Detect which cell encompasses the target text, then output its (X, Y) center coordinate. 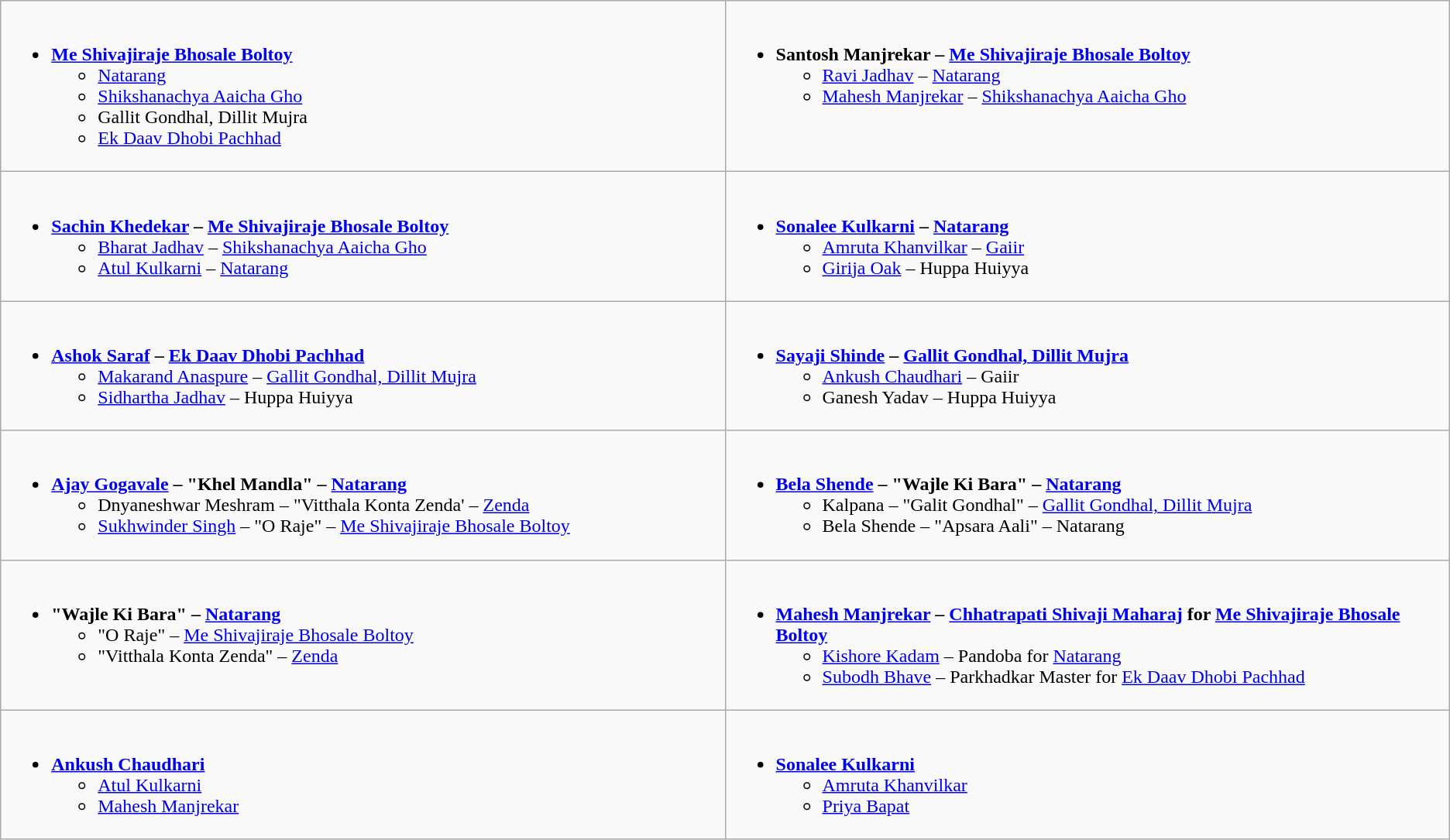
Sachin Khedekar – Me Shivajiraje Bhosale BoltoyBharat Jadhav – Shikshanachya Aaicha GhoAtul Kulkarni – Natarang (362, 237)
Ankush ChaudhariAtul KulkarniMahesh Manjrekar (362, 774)
Sonalee Kulkarni – NatarangAmruta Khanvilkar – GaiirGirija Oak – Huppa Huiyya (1087, 237)
Sayaji Shinde – Gallit Gondhal, Dillit MujraAnkush Chaudhari – GaiirGanesh Yadav – Huppa Huiyya (1087, 365)
Ashok Saraf – Ek Daav Dhobi PachhadMakarand Anaspure – Gallit Gondhal, Dillit MujraSidhartha Jadhav – Huppa Huiyya (362, 365)
Sonalee KulkarniAmruta KhanvilkarPriya Bapat (1087, 774)
Santosh Manjrekar – Me Shivajiraje Bhosale BoltoyRavi Jadhav – NatarangMahesh Manjrekar – Shikshanachya Aaicha Gho (1087, 87)
Bela Shende – "Wajle Ki Bara" – NatarangKalpana – "Galit Gondhal" – Gallit Gondhal, Dillit MujraBela Shende – "Apsara Aali" – Natarang (1087, 495)
"Wajle Ki Bara" – Natarang"O Raje" – Me Shivajiraje Bhosale Boltoy"Vitthala Konta Zenda" – Zenda (362, 635)
Me Shivajiraje Bhosale BoltoyNatarangShikshanachya Aaicha GhoGallit Gondhal, Dillit MujraEk Daav Dhobi Pachhad (362, 87)
